Extract the (X, Y) coordinate from the center of the cell holding the provided text.  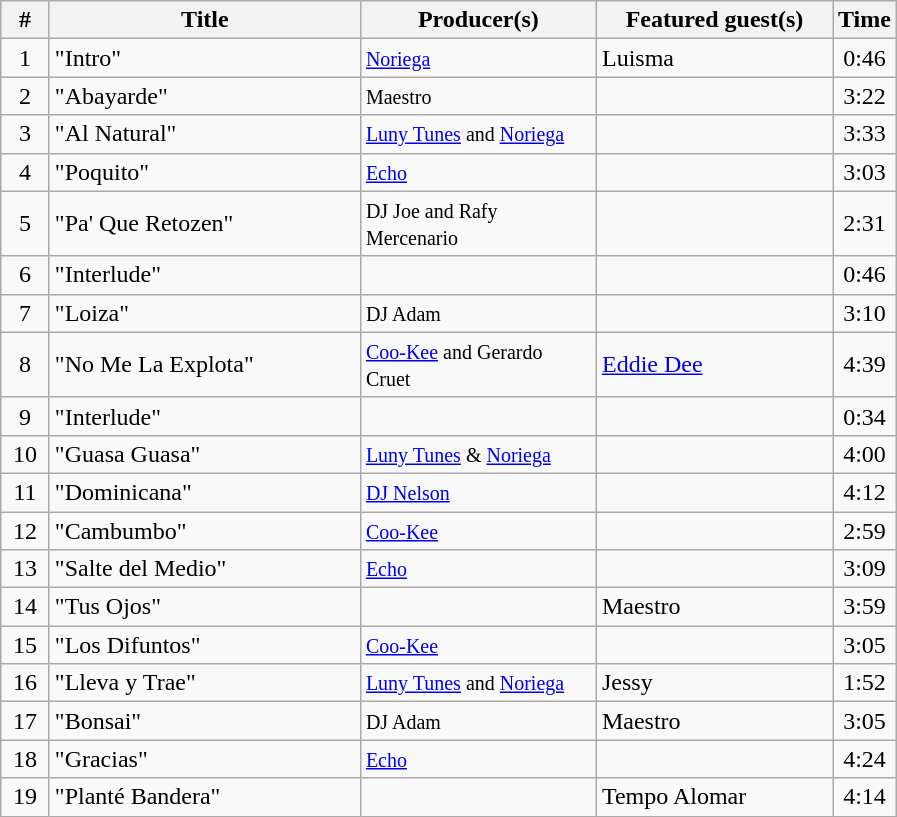
"Al Natural" (204, 134)
3:22 (864, 96)
"Pa' Que Retozen" (204, 224)
Noriega (478, 58)
12 (26, 531)
19 (26, 797)
"Planté Bandera" (204, 797)
"Salte del Medio" (204, 569)
5 (26, 224)
11 (26, 492)
"Tus Ojos" (204, 607)
Producer(s) (478, 20)
3 (26, 134)
10 (26, 454)
18 (26, 759)
"Poquito" (204, 172)
"Cambumbo" (204, 531)
"Loiza" (204, 313)
4:12 (864, 492)
"No Me La Explota" (204, 364)
4:24 (864, 759)
"Abayarde" (204, 96)
"Gracias" (204, 759)
2:31 (864, 224)
Luisma (714, 58)
"Lleva y Trae" (204, 683)
DJ Joe and Rafy Mercenario (478, 224)
4:39 (864, 364)
Tempo Alomar (714, 797)
Featured guest(s) (714, 20)
Title (204, 20)
3:59 (864, 607)
9 (26, 416)
13 (26, 569)
8 (26, 364)
16 (26, 683)
3:33 (864, 134)
14 (26, 607)
17 (26, 721)
1 (26, 58)
3:03 (864, 172)
Jessy (714, 683)
4:00 (864, 454)
Eddie Dee (714, 364)
"Dominicana" (204, 492)
0:34 (864, 416)
"Guasa Guasa" (204, 454)
4:14 (864, 797)
"Intro" (204, 58)
4 (26, 172)
1:52 (864, 683)
2:59 (864, 531)
Coo-Kee and Gerardo Cruet (478, 364)
DJ Nelson (478, 492)
3:09 (864, 569)
# (26, 20)
6 (26, 275)
"Bonsai" (204, 721)
15 (26, 645)
Time (864, 20)
7 (26, 313)
"Los Difuntos" (204, 645)
Luny Tunes & Noriega (478, 454)
3:10 (864, 313)
2 (26, 96)
